Determine the [X, Y] coordinate at the center of the cell enclosing the given text.  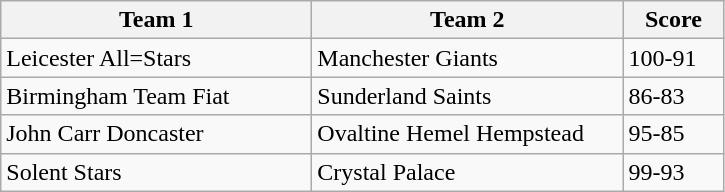
Crystal Palace [468, 172]
John Carr Doncaster [156, 134]
Team 2 [468, 20]
86-83 [674, 96]
Score [674, 20]
Team 1 [156, 20]
Birmingham Team Fiat [156, 96]
95-85 [674, 134]
99-93 [674, 172]
Solent Stars [156, 172]
Manchester Giants [468, 58]
Ovaltine Hemel Hempstead [468, 134]
Sunderland Saints [468, 96]
100-91 [674, 58]
Leicester All=Stars [156, 58]
